Scan for the cell matching the given text and deliver its [X, Y] coordinate at center. 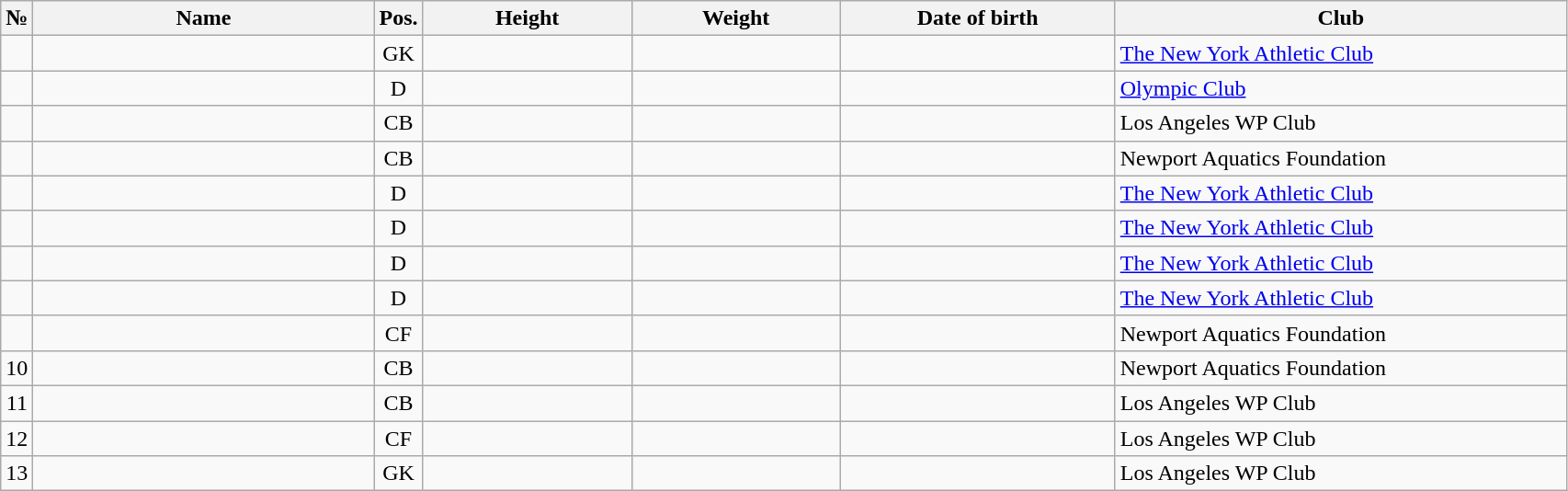
Name [204, 18]
Date of birth [978, 18]
Club [1340, 18]
Height [528, 18]
10 [17, 368]
Pos. [399, 18]
13 [17, 474]
№ [17, 18]
Olympic Club [1340, 88]
11 [17, 403]
Weight [735, 18]
12 [17, 439]
